Provide the (X, Y) coordinate of the cell's center where the given text is located.  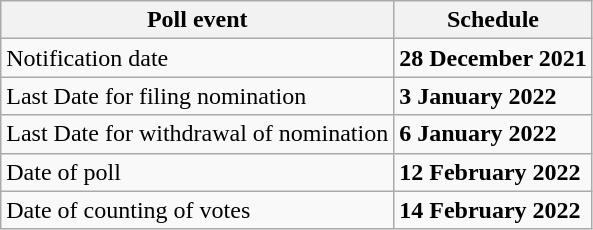
Last Date for withdrawal of nomination (198, 134)
Date of poll (198, 172)
Last Date for filing nomination (198, 96)
3 January 2022 (494, 96)
Schedule (494, 20)
28 December 2021 (494, 58)
12 February 2022 (494, 172)
14 February 2022 (494, 210)
Notification date (198, 58)
Date of counting of votes (198, 210)
6 January 2022 (494, 134)
Poll event (198, 20)
